Return (x, y) of the center of cell containing provided text 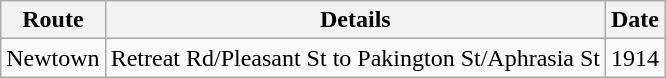
1914 (636, 58)
Date (636, 20)
Retreat Rd/Pleasant St to Pakington St/Aphrasia St (355, 58)
Details (355, 20)
Route (53, 20)
Newtown (53, 58)
